Provide the [x, y] coordinate of the cell's center where the given text is located.  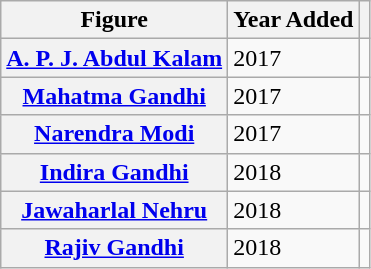
Figure [114, 20]
Year Added [294, 20]
Jawaharlal Nehru [114, 210]
Narendra Modi [114, 134]
Mahatma Gandhi [114, 96]
A. P. J. Abdul Kalam [114, 58]
Rajiv Gandhi [114, 248]
Indira Gandhi [114, 172]
